Output the (x, y) coordinate of the center of the cell containing the given text.  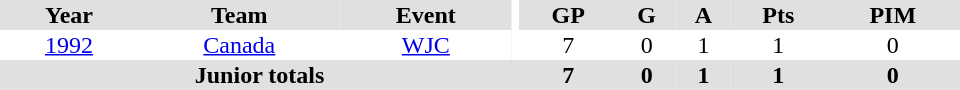
A (704, 15)
PIM (893, 15)
GP (568, 15)
G (646, 15)
Canada (240, 45)
Event (426, 15)
1992 (69, 45)
Junior totals (260, 75)
WJC (426, 45)
Pts (778, 15)
Team (240, 15)
Year (69, 15)
